From the cell containing the given text, extract its center point as (X, Y) coordinate. 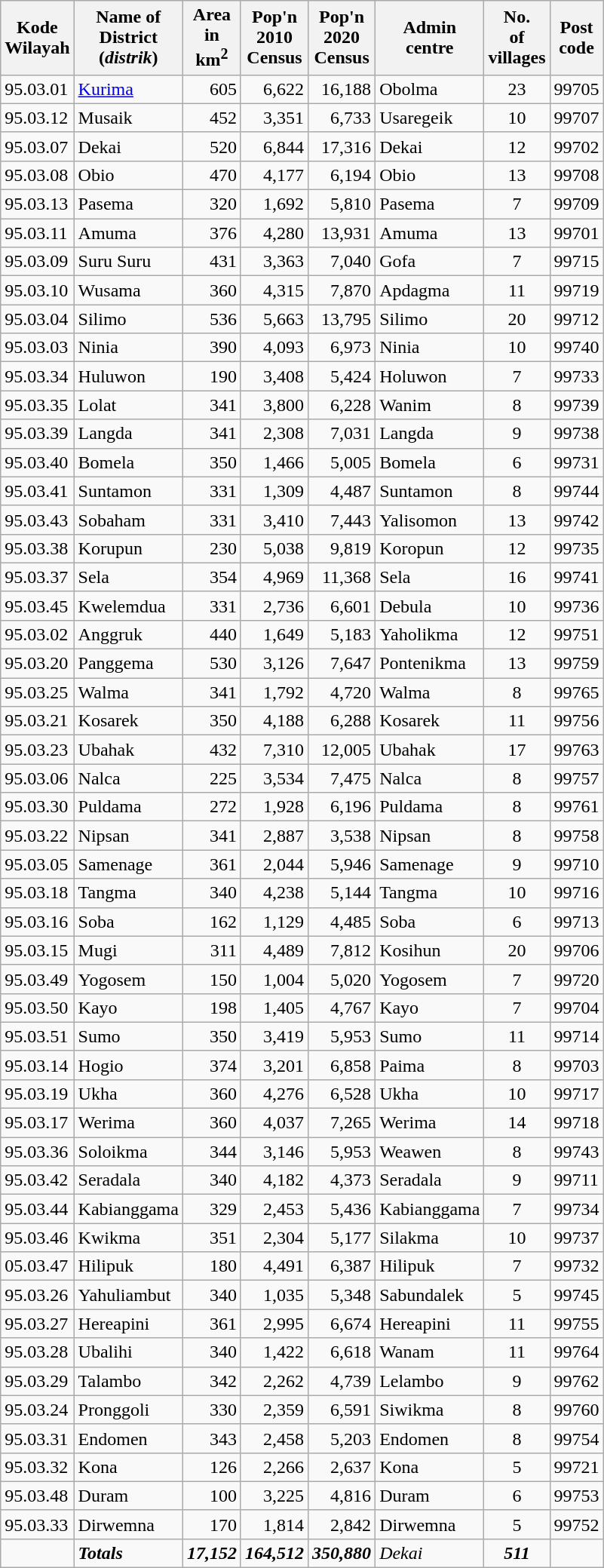
1,035 (274, 1295)
99709 (576, 204)
95.03.12 (38, 118)
150 (211, 979)
Yalisomon (430, 520)
3,408 (274, 376)
6,973 (342, 348)
Ubalihi (128, 1352)
99759 (576, 664)
3,800 (274, 405)
95.03.48 (38, 1496)
4,037 (274, 1123)
3,410 (274, 520)
5,144 (342, 893)
99703 (576, 1065)
2,262 (274, 1381)
99755 (576, 1324)
536 (211, 319)
1,422 (274, 1352)
6,674 (342, 1324)
99744 (576, 491)
95.03.19 (38, 1094)
99731 (576, 462)
4,280 (274, 233)
1,405 (274, 1008)
1,814 (274, 1524)
95.03.28 (38, 1352)
164,512 (274, 1553)
95.03.41 (38, 491)
5,183 (342, 634)
2,458 (274, 1438)
Totals (128, 1553)
4,491 (274, 1266)
2,637 (342, 1467)
4,816 (342, 1496)
6,858 (342, 1065)
95.03.35 (38, 405)
1,792 (274, 692)
3,538 (342, 836)
7,647 (342, 664)
5,020 (342, 979)
95.03.08 (38, 175)
95.03.06 (38, 778)
95.03.20 (38, 664)
99736 (576, 606)
4,276 (274, 1094)
99760 (576, 1410)
Lolat (128, 405)
99715 (576, 262)
99710 (576, 864)
5,005 (342, 462)
99734 (576, 1209)
452 (211, 118)
95.03.03 (38, 348)
180 (211, 1266)
4,487 (342, 491)
Anggruk (128, 634)
3,126 (274, 664)
330 (211, 1410)
95.03.07 (38, 146)
95.03.27 (38, 1324)
6,733 (342, 118)
5,436 (342, 1209)
Wanim (430, 405)
99751 (576, 634)
Huluwon (128, 376)
Name ofDistrict(distrik) (128, 38)
342 (211, 1381)
95.03.49 (38, 979)
4,188 (274, 721)
6,288 (342, 721)
99761 (576, 807)
272 (211, 807)
99705 (576, 89)
Panggema (128, 664)
5,348 (342, 1295)
95.03.37 (38, 577)
Wanam (430, 1352)
376 (211, 233)
2,887 (274, 836)
Sobaham (128, 520)
95.03.18 (38, 893)
Kwelemdua (128, 606)
95.03.42 (38, 1180)
4,739 (342, 1381)
3,363 (274, 262)
Korupun (128, 548)
99719 (576, 290)
95.03.51 (38, 1036)
431 (211, 262)
Kode Wilayah (38, 38)
Kwikma (128, 1238)
95.03.02 (38, 634)
343 (211, 1438)
6,194 (342, 175)
4,485 (342, 922)
5,177 (342, 1238)
100 (211, 1496)
99754 (576, 1438)
2,304 (274, 1238)
170 (211, 1524)
4,767 (342, 1008)
6,196 (342, 807)
Usaregeik (430, 118)
95.03.34 (38, 376)
Musaik (128, 118)
1,004 (274, 979)
320 (211, 204)
470 (211, 175)
390 (211, 348)
95.03.45 (38, 606)
4,093 (274, 348)
99702 (576, 146)
17,152 (211, 1553)
Talambo (128, 1381)
5,038 (274, 548)
95.03.14 (38, 1065)
95.03.23 (38, 750)
17 (517, 750)
6,844 (274, 146)
95.03.29 (38, 1381)
2,736 (274, 606)
7,031 (342, 434)
2,453 (274, 1209)
432 (211, 750)
4,238 (274, 893)
4,489 (274, 950)
1,466 (274, 462)
99713 (576, 922)
99717 (576, 1094)
Postcode (576, 38)
99732 (576, 1266)
Admincentre (430, 38)
95.03.25 (38, 692)
5,203 (342, 1438)
225 (211, 778)
350,880 (342, 1553)
Pop'n 2020Census (342, 38)
99738 (576, 434)
95.03.33 (38, 1524)
Mugi (128, 950)
95.03.16 (38, 922)
3,419 (274, 1036)
7,812 (342, 950)
198 (211, 1008)
95.03.11 (38, 233)
2,359 (274, 1410)
Lelambo (430, 1381)
17,316 (342, 146)
4,969 (274, 577)
344 (211, 1152)
14 (517, 1123)
12,005 (342, 750)
6,618 (342, 1352)
Suru Suru (128, 262)
99752 (576, 1524)
95.03.36 (38, 1152)
7,443 (342, 520)
95.03.13 (38, 204)
Debula (430, 606)
Paima (430, 1065)
Hogio (128, 1065)
95.03.43 (38, 520)
Apdagma (430, 290)
05.03.47 (38, 1266)
Pop'n 2010Census (274, 38)
99720 (576, 979)
1,928 (274, 807)
520 (211, 146)
3,225 (274, 1496)
95.03.09 (38, 262)
5,424 (342, 376)
351 (211, 1238)
311 (211, 950)
4,720 (342, 692)
7,265 (342, 1123)
99765 (576, 692)
1,692 (274, 204)
6,387 (342, 1266)
1,129 (274, 922)
3,534 (274, 778)
99718 (576, 1123)
5,946 (342, 864)
13,795 (342, 319)
95.03.40 (38, 462)
4,182 (274, 1180)
7,870 (342, 290)
99745 (576, 1295)
4,373 (342, 1180)
95.03.46 (38, 1238)
Gofa (430, 262)
6,601 (342, 606)
126 (211, 1467)
99704 (576, 1008)
Kurima (128, 89)
95.03.32 (38, 1467)
4,315 (274, 290)
99757 (576, 778)
190 (211, 376)
95.03.01 (38, 89)
23 (517, 89)
95.03.26 (38, 1295)
99739 (576, 405)
6,591 (342, 1410)
Wusama (128, 290)
Holuwon (430, 376)
99753 (576, 1496)
440 (211, 634)
99711 (576, 1180)
95.03.38 (38, 548)
6,528 (342, 1094)
99743 (576, 1152)
Siwikma (430, 1410)
2,266 (274, 1467)
99706 (576, 950)
605 (211, 89)
354 (211, 577)
511 (517, 1553)
99701 (576, 233)
95.03.15 (38, 950)
99733 (576, 376)
99708 (576, 175)
99763 (576, 750)
99707 (576, 118)
Pontenikma (430, 664)
95.03.22 (38, 836)
99762 (576, 1381)
95.03.44 (38, 1209)
1,309 (274, 491)
3,201 (274, 1065)
99735 (576, 548)
Area in km2 (211, 38)
230 (211, 548)
5,663 (274, 319)
3,351 (274, 118)
99721 (576, 1467)
162 (211, 922)
1,649 (274, 634)
11,368 (342, 577)
95.03.10 (38, 290)
329 (211, 1209)
Yahuliambut (128, 1295)
Yaholikma (430, 634)
Koropun (430, 548)
16 (517, 577)
99758 (576, 836)
99741 (576, 577)
95.03.30 (38, 807)
Soloikma (128, 1152)
Silakma (430, 1238)
2,044 (274, 864)
7,040 (342, 262)
99742 (576, 520)
Pronggoli (128, 1410)
Kosihun (430, 950)
Sabundalek (430, 1295)
95.03.04 (38, 319)
2,308 (274, 434)
95.03.24 (38, 1410)
530 (211, 664)
6,622 (274, 89)
99740 (576, 348)
6,228 (342, 405)
99764 (576, 1352)
4,177 (274, 175)
95.03.50 (38, 1008)
No.ofvillages (517, 38)
7,310 (274, 750)
3,146 (274, 1152)
9,819 (342, 548)
95.03.21 (38, 721)
5,810 (342, 204)
99737 (576, 1238)
16,188 (342, 89)
13,931 (342, 233)
95.03.31 (38, 1438)
374 (211, 1065)
99756 (576, 721)
7,475 (342, 778)
95.03.39 (38, 434)
99712 (576, 319)
95.03.05 (38, 864)
Obolma (430, 89)
2,995 (274, 1324)
Weawen (430, 1152)
95.03.17 (38, 1123)
99716 (576, 893)
99714 (576, 1036)
2,842 (342, 1524)
